Extract the [x, y] coordinate from the center of the cell holding the provided text.  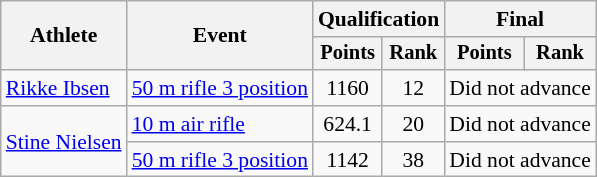
624.1 [348, 124]
Athlete [64, 36]
Qualification [378, 19]
Rikke Ibsen [64, 88]
10 m air rifle [220, 124]
20 [413, 124]
Final [520, 19]
12 [413, 88]
Stine Nielsen [64, 142]
Event [220, 36]
1160 [348, 88]
50 m rifle 3 position [220, 88]
